Identify which cell holds the provided text, then report its (X, Y) central coordinate. 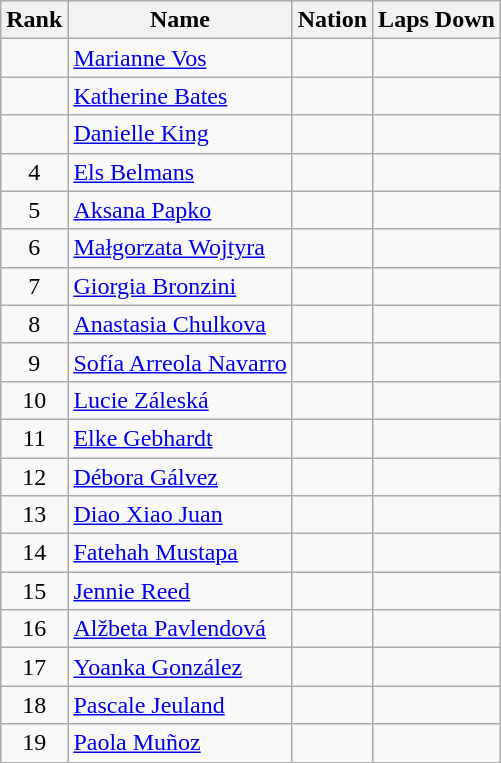
Diao Xiao Juan (180, 515)
Paola Muñoz (180, 743)
9 (34, 362)
Alžbeta Pavlendová (180, 629)
17 (34, 667)
Rank (34, 20)
12 (34, 477)
Pascale Jeuland (180, 705)
Els Belmans (180, 172)
Lucie Záleská (180, 400)
10 (34, 400)
Elke Gebhardt (180, 438)
5 (34, 210)
Débora Gálvez (180, 477)
Name (180, 20)
11 (34, 438)
Katherine Bates (180, 96)
8 (34, 324)
Danielle King (180, 134)
16 (34, 629)
Fatehah Mustapa (180, 553)
Jennie Reed (180, 591)
Aksana Papko (180, 210)
Małgorzata Wojtyra (180, 248)
Giorgia Bronzini (180, 286)
4 (34, 172)
13 (34, 515)
18 (34, 705)
14 (34, 553)
Sofía Arreola Navarro (180, 362)
Anastasia Chulkova (180, 324)
Yoanka González (180, 667)
7 (34, 286)
6 (34, 248)
Laps Down (437, 20)
15 (34, 591)
Marianne Vos (180, 58)
19 (34, 743)
Nation (332, 20)
